Capture the cell that displays the provided text and extract its (x, y) central coordinate. 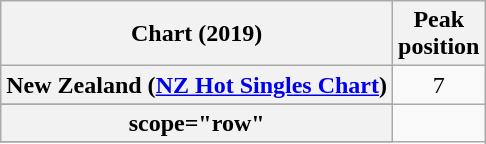
New Zealand (NZ Hot Singles Chart) (197, 85)
Peakposition (439, 34)
scope="row" (197, 123)
Chart (2019) (197, 34)
7 (439, 85)
